For the text-containing cell, return its midpoint in (x, y) coordinate format. 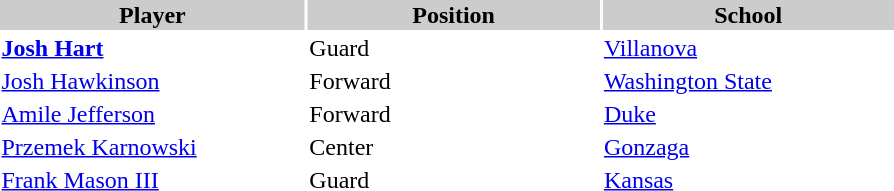
Player (152, 15)
Amile Jefferson (152, 114)
Przemek Karnowski (152, 147)
Gonzaga (748, 147)
Josh Hawkinson (152, 81)
Washington State (748, 81)
Position (454, 15)
Josh Hart (152, 48)
Duke (748, 114)
Guard (454, 48)
School (748, 15)
Center (454, 147)
Villanova (748, 48)
